Determine the (x, y) coordinate at the center of the cell enclosing the given text.  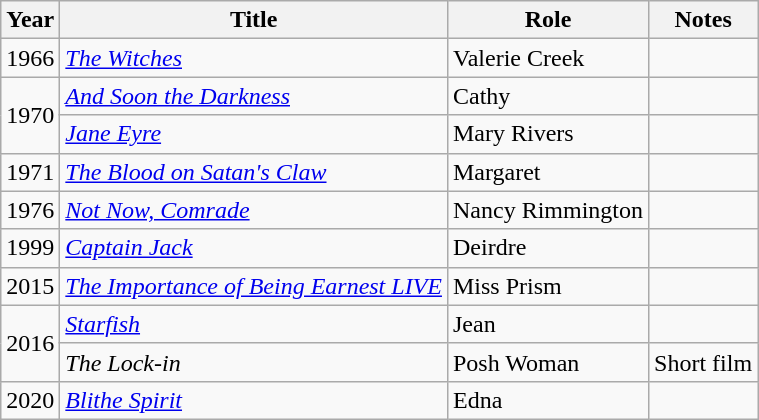
1971 (30, 172)
2015 (30, 286)
And Soon the Darkness (254, 96)
Miss Prism (548, 286)
Jane Eyre (254, 134)
1999 (30, 248)
The Lock-in (254, 362)
Deirdre (548, 248)
Posh Woman (548, 362)
Mary Rivers (548, 134)
Not Now, Comrade (254, 210)
Jean (548, 324)
Nancy Rimmington (548, 210)
2020 (30, 400)
Blithe Spirit (254, 400)
1976 (30, 210)
The Importance of Being Earnest LIVE (254, 286)
Valerie Creek (548, 58)
Role (548, 20)
2016 (30, 343)
Starfish (254, 324)
Captain Jack (254, 248)
1970 (30, 115)
Title (254, 20)
1966 (30, 58)
The Witches (254, 58)
Edna (548, 400)
Margaret (548, 172)
Year (30, 20)
The Blood on Satan's Claw (254, 172)
Notes (704, 20)
Cathy (548, 96)
Short film (704, 362)
